Capture the cell that displays the provided text and extract its (X, Y) central coordinate. 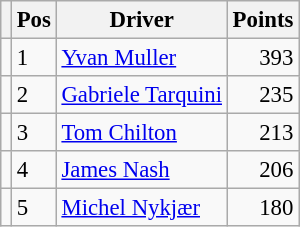
James Nash (142, 170)
206 (262, 170)
Yvan Muller (142, 58)
Tom Chilton (142, 133)
Michel Nykjær (142, 208)
393 (262, 58)
Gabriele Tarquini (142, 95)
Driver (142, 20)
180 (262, 208)
Pos (34, 20)
5 (34, 208)
2 (34, 95)
235 (262, 95)
3 (34, 133)
4 (34, 170)
213 (262, 133)
1 (34, 58)
Points (262, 20)
